Return [X, Y] of the center of cell containing provided text 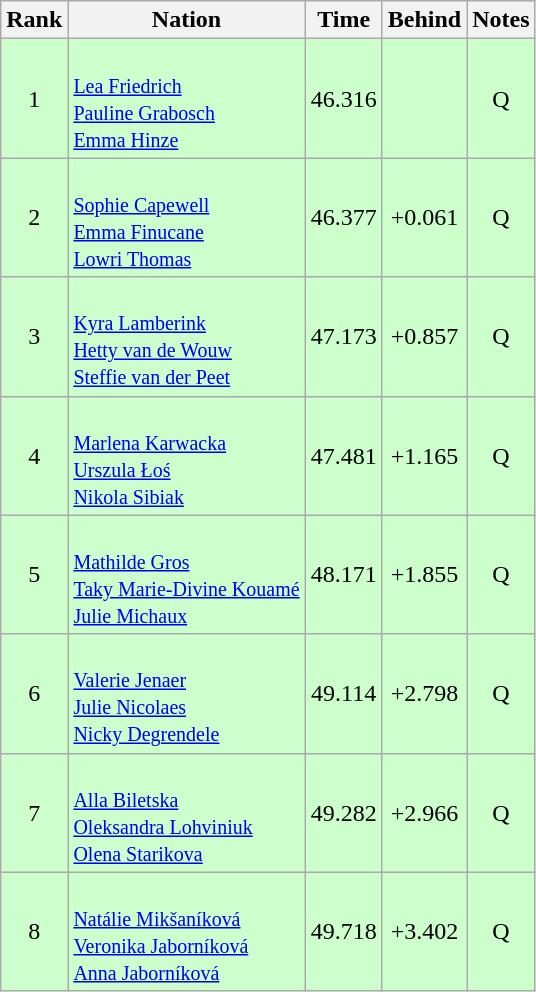
Notes [501, 20]
4 [34, 456]
2 [34, 218]
Behind [424, 20]
Time [344, 20]
Natálie MikšaníkováVeronika JaborníkováAnna Jaborníková [186, 932]
49.282 [344, 812]
+1.165 [424, 456]
3 [34, 336]
1 [34, 98]
Kyra LamberinkHetty van de WouwSteffie van der Peet [186, 336]
8 [34, 932]
7 [34, 812]
Mathilde GrosTaky Marie-Divine KouaméJulie Michaux [186, 574]
Alla BiletskaOleksandra LohviniukOlena Starikova [186, 812]
+0.857 [424, 336]
47.173 [344, 336]
47.481 [344, 456]
+3.402 [424, 932]
+0.061 [424, 218]
Valerie JenaerJulie NicolaesNicky Degrendele [186, 694]
Lea FriedrichPauline GraboschEmma Hinze [186, 98]
+1.855 [424, 574]
46.316 [344, 98]
49.114 [344, 694]
+2.798 [424, 694]
Sophie CapewellEmma FinucaneLowri Thomas [186, 218]
Rank [34, 20]
49.718 [344, 932]
Nation [186, 20]
+2.966 [424, 812]
5 [34, 574]
6 [34, 694]
Marlena KarwackaUrszula ŁośNikola Sibiak [186, 456]
48.171 [344, 574]
46.377 [344, 218]
